Return the (X, Y) coordinate for the center point of the cell that contains the specified text.  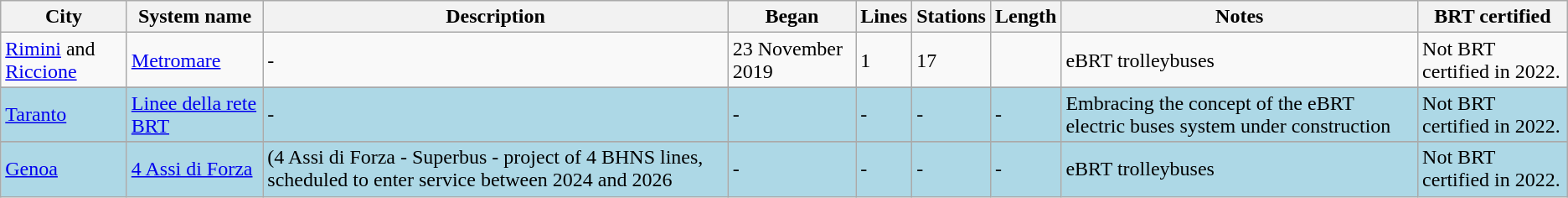
Metromare (194, 60)
BRT certified (1493, 17)
17 (952, 60)
23 November 2019 (792, 60)
Embracing the concept of the eBRT electric buses system under construction (1240, 114)
Linee della rete BRT (194, 114)
Description (496, 17)
Taranto (64, 114)
Stations (952, 17)
1 (885, 60)
Began (792, 17)
System name (194, 17)
City (64, 17)
4 Assi di Forza (194, 169)
Length (1025, 17)
Notes (1240, 17)
(4 Assi di Forza - Superbus - project of 4 BHNS lines, scheduled to enter service between 2024 and 2026 (496, 169)
Genoa (64, 169)
Rimini and Riccione (64, 60)
Lines (885, 17)
